Return [x, y] of the center of cell containing provided text 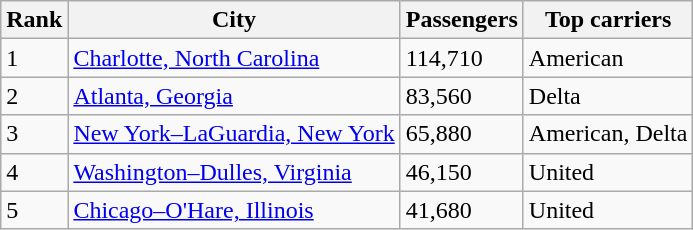
Delta [608, 96]
46,150 [462, 172]
3 [34, 134]
Charlotte, North Carolina [234, 58]
114,710 [462, 58]
65,880 [462, 134]
Chicago–O'Hare, Illinois [234, 210]
1 [34, 58]
Rank [34, 20]
41,680 [462, 210]
2 [34, 96]
4 [34, 172]
New York–LaGuardia, New York [234, 134]
Atlanta, Georgia [234, 96]
American, Delta [608, 134]
83,560 [462, 96]
5 [34, 210]
American [608, 58]
City [234, 20]
Top carriers [608, 20]
Washington–Dulles, Virginia [234, 172]
Passengers [462, 20]
